Return the (x, y) coordinate for the center point of the cell that contains the specified text.  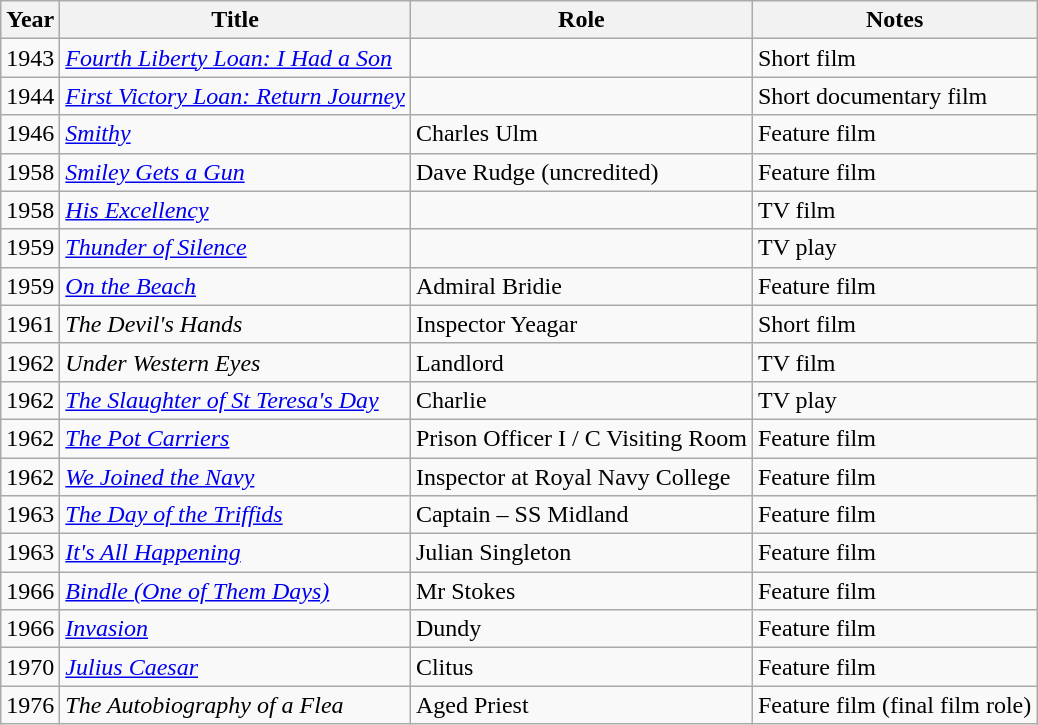
Thunder of Silence (236, 248)
It's All Happening (236, 553)
Title (236, 20)
Charles Ulm (581, 134)
Inspector at Royal Navy College (581, 477)
Inspector Yeagar (581, 324)
Invasion (236, 629)
Clitus (581, 667)
Smiley Gets a Gun (236, 172)
Bindle (One of Them Days) (236, 591)
Role (581, 20)
Admiral Bridie (581, 286)
The Slaughter of St Teresa's Day (236, 400)
1961 (30, 324)
Year (30, 20)
Julian Singleton (581, 553)
1944 (30, 96)
Captain – SS Midland (581, 515)
1976 (30, 705)
Under Western Eyes (236, 362)
Short documentary film (894, 96)
Feature film (final film role) (894, 705)
The Devil's Hands (236, 324)
Fourth Liberty Loan: I Had a Son (236, 58)
The Pot Carriers (236, 438)
1946 (30, 134)
Julius Caesar (236, 667)
Aged Priest (581, 705)
The Autobiography of a Flea (236, 705)
On the Beach (236, 286)
Notes (894, 20)
We Joined the Navy (236, 477)
Dave Rudge (uncredited) (581, 172)
Landlord (581, 362)
Dundy (581, 629)
Smithy (236, 134)
The Day of the Triffids (236, 515)
1970 (30, 667)
Charlie (581, 400)
His Excellency (236, 210)
1943 (30, 58)
Mr Stokes (581, 591)
Prison Officer I / C Visiting Room (581, 438)
First Victory Loan: Return Journey (236, 96)
